Find where the given text appears and provide that cell's center as (X, Y) coordinate. 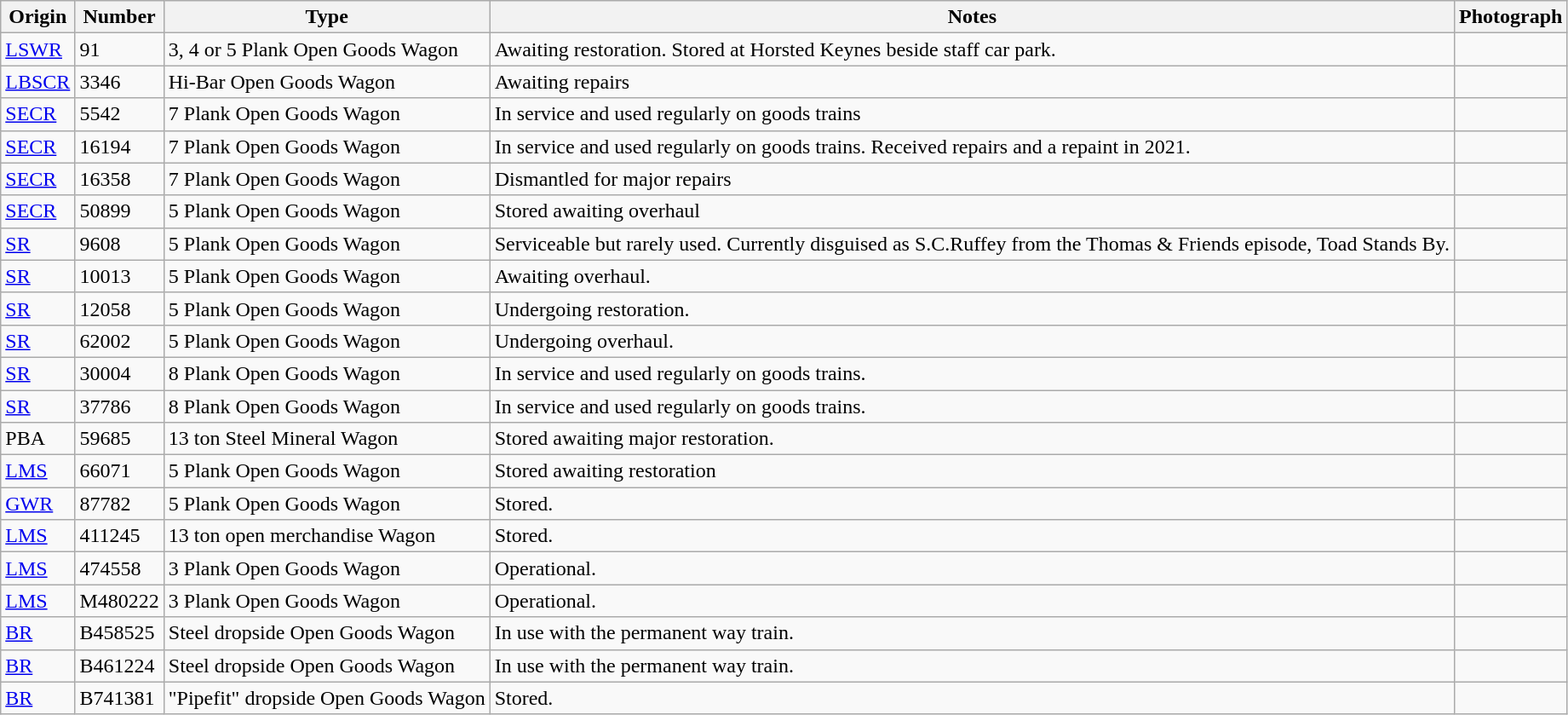
Stored awaiting restoration (972, 471)
B458525 (119, 633)
Stored awaiting overhaul (972, 211)
474558 (119, 568)
13 ton Steel Mineral Wagon (327, 439)
Undergoing restoration. (972, 308)
16194 (119, 147)
13 ton open merchandise Wagon (327, 536)
Dismantled for major repairs (972, 179)
Hi-Bar Open Goods Wagon (327, 82)
Number (119, 17)
3, 4 or 5 Plank Open Goods Wagon (327, 49)
Awaiting restoration. Stored at Horsted Keynes beside staff car park. (972, 49)
59685 (119, 439)
30004 (119, 373)
Stored awaiting major restoration. (972, 439)
411245 (119, 536)
GWR (37, 504)
LSWR (37, 49)
LBSCR (37, 82)
M480222 (119, 601)
3346 (119, 82)
50899 (119, 211)
12058 (119, 308)
9608 (119, 244)
62002 (119, 341)
In service and used regularly on goods trains. Received repairs and a repaint in 2021. (972, 147)
Notes (972, 17)
B741381 (119, 698)
91 (119, 49)
10013 (119, 276)
B461224 (119, 666)
Photograph (1511, 17)
Type (327, 17)
Awaiting overhaul. (972, 276)
5542 (119, 114)
Undergoing overhaul. (972, 341)
37786 (119, 407)
"Pipefit" dropside Open Goods Wagon (327, 698)
In service and used regularly on goods trains (972, 114)
Serviceable but rarely used. Currently disguised as S.C.Ruffey from the Thomas & Friends episode, Toad Stands By. (972, 244)
16358 (119, 179)
Awaiting repairs (972, 82)
87782 (119, 504)
Origin (37, 17)
PBA (37, 439)
66071 (119, 471)
